Search for the cell housing the specified text and yield its [x, y] center coordinate. 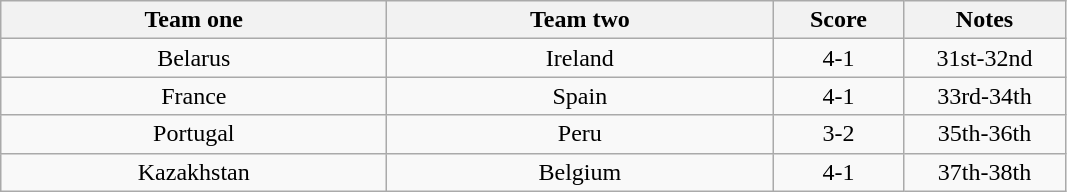
35th-36th [984, 134]
37th-38th [984, 172]
33rd-34th [984, 96]
Portugal [194, 134]
France [194, 96]
Team two [580, 20]
Team one [194, 20]
Notes [984, 20]
Score [838, 20]
Kazakhstan [194, 172]
Belgium [580, 172]
Spain [580, 96]
Peru [580, 134]
Ireland [580, 58]
31st-32nd [984, 58]
Belarus [194, 58]
3-2 [838, 134]
